Find where the given text appears and provide that cell's center as [X, Y] coordinate. 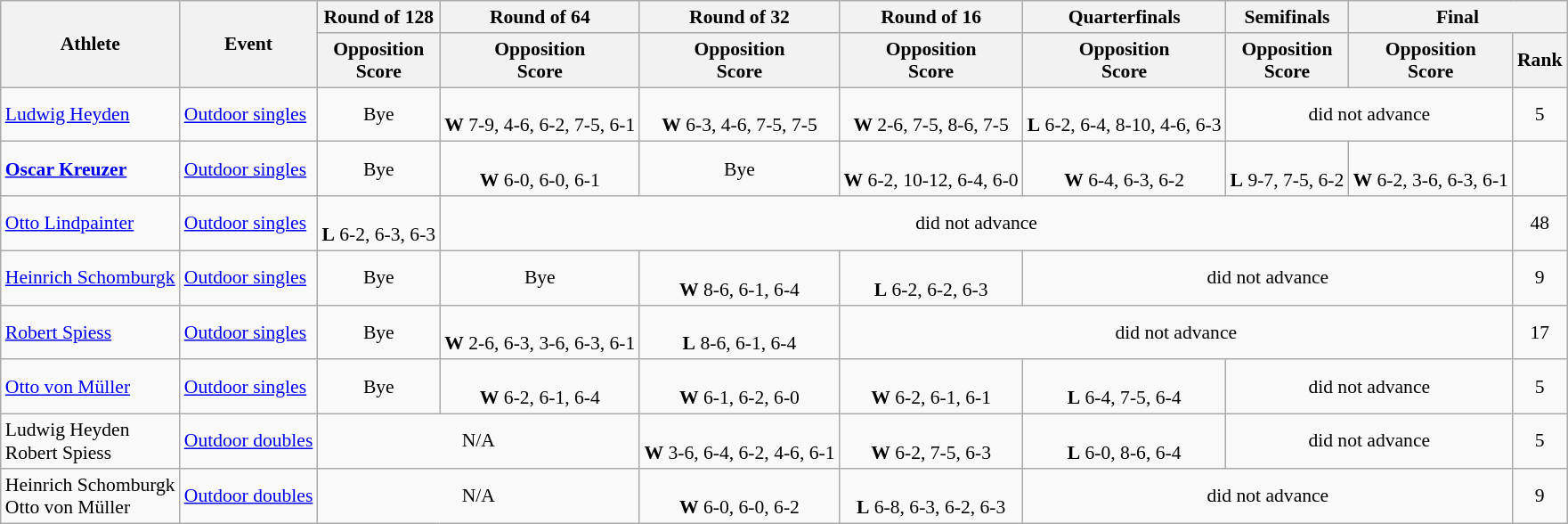
Round of 128 [378, 17]
W 6-0, 6-0, 6-1 [540, 169]
W 6-4, 6-3, 6-2 [1125, 169]
L 6-2, 6-2, 6-3 [931, 278]
Round of 16 [931, 17]
W 6-2, 6-1, 6-4 [540, 387]
Round of 32 [739, 17]
W 6-3, 4-6, 7-5, 7-5 [739, 114]
48 [1540, 223]
L 6-0, 8-6, 6-4 [1125, 442]
17 [1540, 332]
L 6-2, 6-4, 8-10, 4-6, 6-3 [1125, 114]
W 3-6, 6-4, 6-2, 4-6, 6-1 [739, 442]
W 2-6, 7-5, 8-6, 7-5 [931, 114]
W 8-6, 6-1, 6-4 [739, 278]
Semifinals [1288, 17]
W 6-2, 6-1, 6-1 [931, 387]
W 6-2, 7-5, 6-3 [931, 442]
W 6-2, 10-12, 6-4, 6-0 [931, 169]
Otto Lindpainter [91, 223]
L 6-8, 6-3, 6-2, 6-3 [931, 495]
Otto von Müller [91, 387]
L 6-2, 6-3, 6-3 [378, 223]
Heinrich Schomburgk [91, 278]
W 2-6, 6-3, 3-6, 6-3, 6-1 [540, 332]
Ludwig Heyden [91, 114]
Final [1457, 17]
Round of 64 [540, 17]
Event [249, 45]
Quarterfinals [1125, 17]
L 8-6, 6-1, 6-4 [739, 332]
Heinrich Schomburgk Otto von Müller [91, 495]
L 9-7, 7-5, 6-2 [1288, 169]
W 6-0, 6-0, 6-2 [739, 495]
Athlete [91, 45]
Oscar Kreuzer [91, 169]
L 6-4, 7-5, 6-4 [1125, 387]
Robert Spiess [91, 332]
Ludwig Heyden Robert Spiess [91, 442]
Rank [1540, 61]
W 6-1, 6-2, 6-0 [739, 387]
W 6-2, 3-6, 6-3, 6-1 [1430, 169]
W 7-9, 4-6, 6-2, 7-5, 6-1 [540, 114]
